Capture the cell that displays the provided text and extract its (x, y) central coordinate. 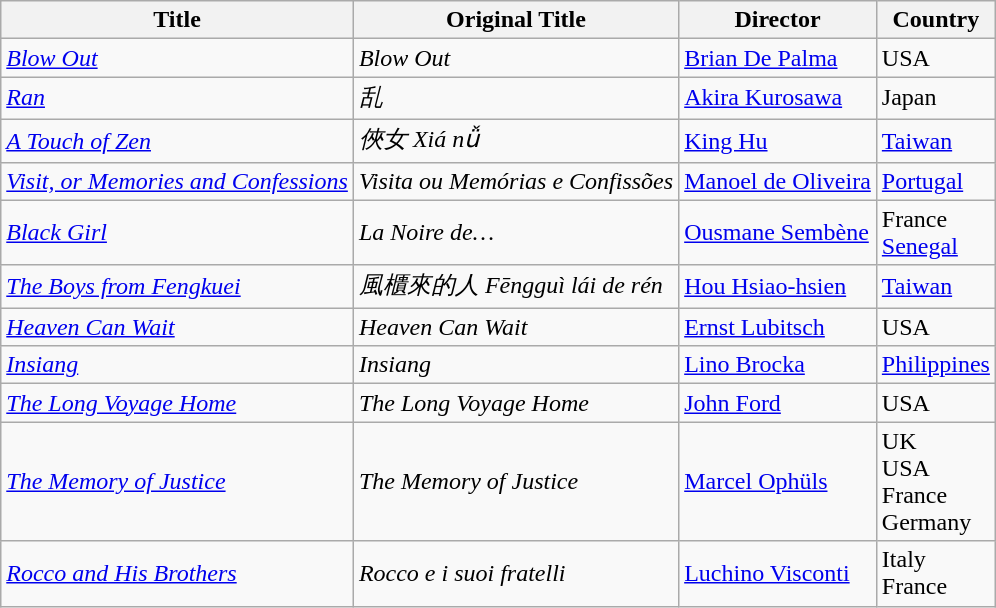
ItalyFrance (936, 574)
Philippines (936, 365)
Ousmane Sembène (778, 232)
La Noire de… (516, 232)
John Ford (778, 403)
Ernst Lubitsch (778, 327)
A Touch of Zen (178, 140)
Lino Brocka (778, 365)
風櫃來的人 Fēngguì lái de rén (516, 286)
Luchino Visconti (778, 574)
乱 (516, 98)
Rocco e i suoi fratelli (516, 574)
The Boys from Fengkuei (178, 286)
Japan (936, 98)
Country (936, 20)
UKUSAFranceGermany (936, 482)
Title (178, 20)
Manoel de Oliveira (778, 181)
Ran (178, 98)
Rocco and His Brothers (178, 574)
King Hu (778, 140)
Original Title (516, 20)
Akira Kurosawa (778, 98)
Black Girl (178, 232)
俠女 Xiá nǚ (516, 140)
Visita ou Memórias e Confissões (516, 181)
Brian De Palma (778, 58)
Marcel Ophüls (778, 482)
Hou Hsiao-hsien (778, 286)
Visit, or Memories and Confessions (178, 181)
Director (778, 20)
FranceSenegal (936, 232)
Portugal (936, 181)
